Pinpoint the cell where the given text exists, returning its [X, Y] midpoint coordinate. 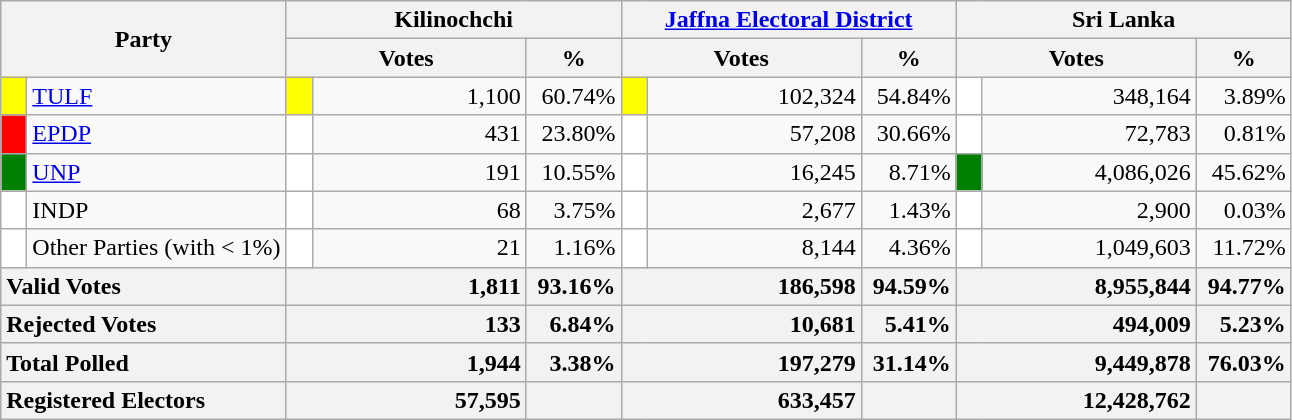
93.16% [574, 286]
23.80% [574, 134]
102,324 [754, 96]
45.62% [1244, 172]
10,681 [741, 324]
60.74% [574, 96]
1,811 [406, 286]
8,955,844 [1076, 286]
1,100 [419, 96]
3.75% [574, 210]
10.55% [574, 172]
Other Parties (with < 1%) [156, 248]
197,279 [741, 362]
Kilinochchi [454, 20]
186,598 [741, 286]
Party [144, 39]
94.77% [1244, 286]
4.36% [908, 248]
1.43% [908, 210]
191 [419, 172]
2,900 [1089, 210]
494,009 [1076, 324]
INDP [156, 210]
0.03% [1244, 210]
30.66% [908, 134]
4,086,026 [1089, 172]
31.14% [908, 362]
Rejected Votes [144, 324]
94.59% [908, 286]
633,457 [741, 400]
3.89% [1244, 96]
Jaffna Electoral District [788, 20]
68 [419, 210]
Registered Electors [144, 400]
5.41% [908, 324]
UNP [156, 172]
Valid Votes [144, 286]
431 [419, 134]
133 [406, 324]
8.71% [908, 172]
0.81% [1244, 134]
TULF [156, 96]
3.38% [574, 362]
348,164 [1089, 96]
57,208 [754, 134]
76.03% [1244, 362]
72,783 [1089, 134]
12,428,762 [1076, 400]
5.23% [1244, 324]
11.72% [1244, 248]
1,049,603 [1089, 248]
57,595 [406, 400]
2,677 [754, 210]
6.84% [574, 324]
8,144 [754, 248]
EPDP [156, 134]
21 [419, 248]
1,944 [406, 362]
Sri Lanka [1124, 20]
1.16% [574, 248]
Total Polled [144, 362]
54.84% [908, 96]
9,449,878 [1076, 362]
16,245 [754, 172]
